Provide the (X, Y) coordinate of the cell's center where the given text is located.  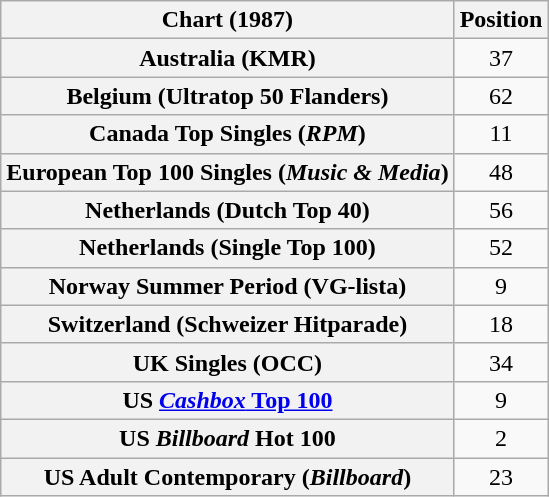
US Cashbox Top 100 (228, 400)
Norway Summer Period (VG-lista) (228, 286)
62 (501, 96)
34 (501, 362)
37 (501, 58)
23 (501, 477)
Belgium (Ultratop 50 Flanders) (228, 96)
US Adult Contemporary (Billboard) (228, 477)
European Top 100 Singles (Music & Media) (228, 172)
Position (501, 20)
56 (501, 210)
Netherlands (Dutch Top 40) (228, 210)
Netherlands (Single Top 100) (228, 248)
Switzerland (Schweizer Hitparade) (228, 324)
Australia (KMR) (228, 58)
UK Singles (OCC) (228, 362)
52 (501, 248)
48 (501, 172)
Canada Top Singles (RPM) (228, 134)
18 (501, 324)
11 (501, 134)
US Billboard Hot 100 (228, 438)
2 (501, 438)
Chart (1987) (228, 20)
